Search for the cell housing the specified text and yield its [x, y] center coordinate. 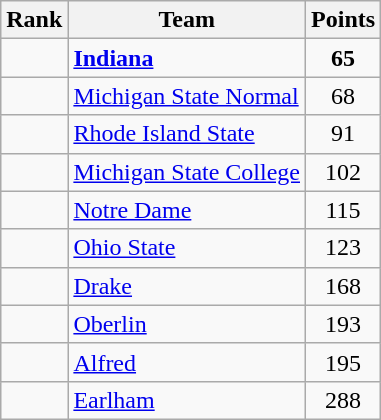
Rank [34, 20]
Team [187, 20]
193 [344, 324]
115 [344, 210]
288 [344, 400]
123 [344, 248]
102 [344, 172]
Rhode Island State [187, 134]
Michigan State Normal [187, 96]
Michigan State College [187, 172]
168 [344, 286]
Ohio State [187, 248]
Notre Dame [187, 210]
195 [344, 362]
68 [344, 96]
Points [344, 20]
65 [344, 58]
91 [344, 134]
Oberlin [187, 324]
Alfred [187, 362]
Earlham [187, 400]
Indiana [187, 58]
Drake [187, 286]
